Find where the given text appears and provide that cell's center as [X, Y] coordinate. 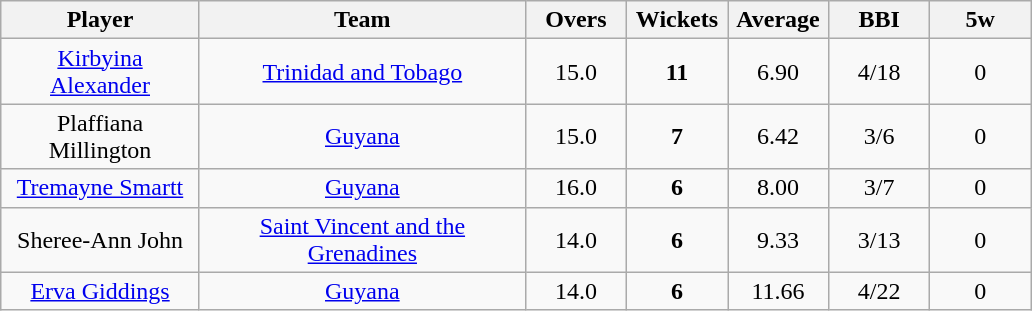
Player [100, 20]
Erva Giddings [100, 291]
Tremayne Smartt [100, 188]
8.00 [778, 188]
3/7 [880, 188]
Team [362, 20]
Sheree-Ann John [100, 240]
Average [778, 20]
7 [676, 136]
Trinidad and Tobago [362, 72]
3/6 [880, 136]
11.66 [778, 291]
16.0 [576, 188]
6.90 [778, 72]
6.42 [778, 136]
Overs [576, 20]
11 [676, 72]
BBI [880, 20]
Kirbyina Alexander [100, 72]
Saint Vincent and the Grenadines [362, 240]
Wickets [676, 20]
9.33 [778, 240]
Plaffiana Millington [100, 136]
4/18 [880, 72]
3/13 [880, 240]
4/22 [880, 291]
5w [980, 20]
